From the cell containing the given text, extract its center point as [x, y] coordinate. 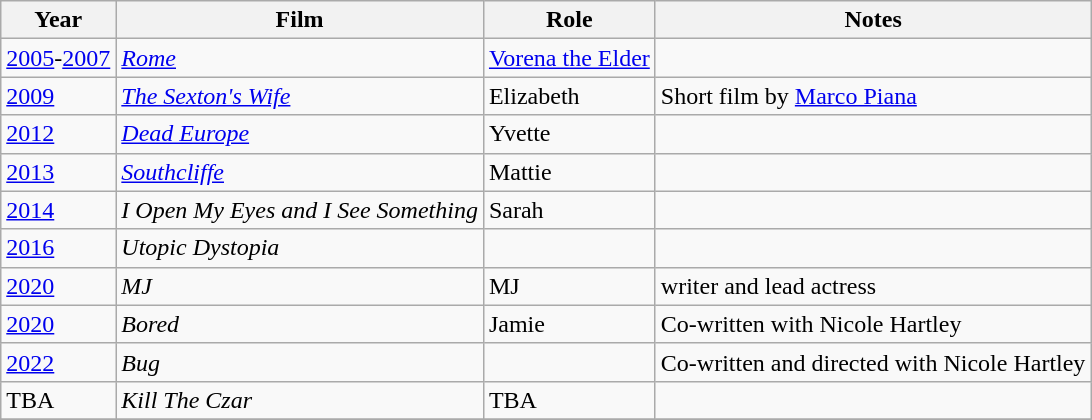
I Open My Eyes and I See Something [300, 210]
Bug [300, 362]
Elizabeth [569, 96]
Notes [873, 20]
2009 [58, 96]
writer and lead actress [873, 286]
Short film by Marco Piana [873, 96]
Year [58, 20]
Sarah [569, 210]
Co-written and directed with Nicole Hartley [873, 362]
Rome [300, 58]
Film [300, 20]
Jamie [569, 324]
Dead Europe [300, 134]
2022 [58, 362]
Yvette [569, 134]
The Sexton's Wife [300, 96]
2005-2007 [58, 58]
Southcliffe [300, 172]
2013 [58, 172]
2016 [58, 248]
Utopic Dystopia [300, 248]
Vorena the Elder [569, 58]
Mattie [569, 172]
2014 [58, 210]
2012 [58, 134]
Co-written with Nicole Hartley [873, 324]
Role [569, 20]
Kill The Czar [300, 400]
Bored [300, 324]
